Provide the [x, y] coordinate of the cell's center where the given text is located.  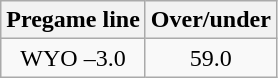
59.0 [210, 58]
Over/under [210, 20]
Pregame line [74, 20]
WYO –3.0 [74, 58]
